Capture the cell that displays the provided text and extract its [X, Y] central coordinate. 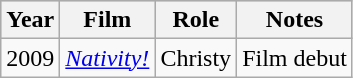
Nativity! [108, 58]
Notes [295, 20]
Christy [196, 58]
Film debut [295, 58]
2009 [30, 58]
Year [30, 20]
Role [196, 20]
Film [108, 20]
